For the text-containing cell, return its midpoint in (x, y) coordinate format. 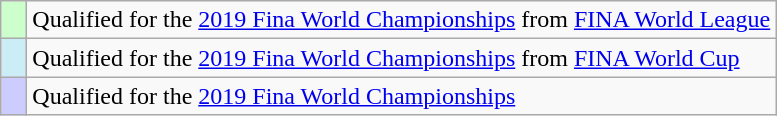
Qualified for the 2019 Fina World Championships from FINA World League (402, 20)
Qualified for the 2019 Fina World Championships (402, 96)
Qualified for the 2019 Fina World Championships from FINA World Cup (402, 58)
